Search for the cell housing the specified text and yield its [x, y] center coordinate. 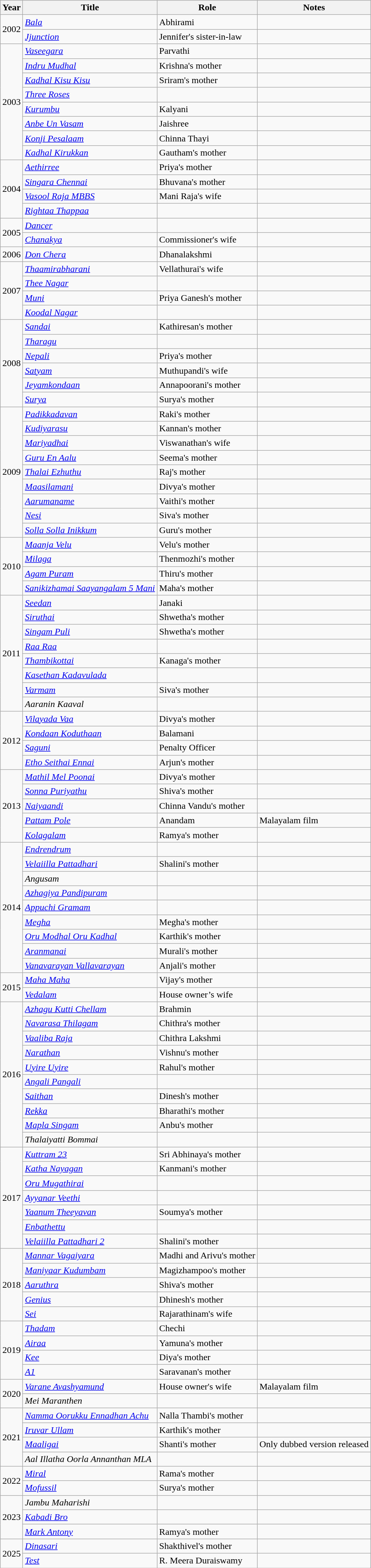
Velaiilla Pattadhari 2 [90, 1241]
2017 [11, 1198]
Bhuvana's mother [208, 182]
Rightaa Thappaa [90, 211]
Mei Maranthen [90, 1401]
Nalla Thambi's mother [208, 1415]
Shanti's mother [208, 1444]
Mariyadhai [90, 443]
Chithra's mother [208, 1023]
Maanja Velu [90, 545]
Thalaiyatti Bommai [90, 1140]
Aethirree [90, 167]
Dancer [90, 225]
Magizhampoo's mother [208, 1270]
Appuchi Gramam [90, 908]
Viswanathan's wife [208, 443]
Aal Illatha Oorla Annanthan MLA [90, 1459]
Endrendrum [90, 849]
Yamuna's mother [208, 1343]
Guru's mother [208, 530]
Rahul's mother [208, 1067]
Saguni [90, 748]
Muthupandi's wife [208, 370]
Naiyaandi [90, 806]
Saravanan's mother [208, 1372]
Enbathettu [90, 1227]
2013 [11, 806]
Sanikizhamai Saayangalam 5 Mani [90, 588]
Aaruthra [90, 1285]
Thambikottai [90, 661]
Krishna's mother [208, 66]
Aranmanai [90, 951]
2011 [11, 653]
Jeyamkondaan [90, 385]
Diya's mother [208, 1358]
Guru En Aalu [90, 458]
Maha Maha [90, 980]
Parvathi [208, 51]
Kanaga's mother [208, 661]
2023 [11, 1517]
Vishnu's mother [208, 1052]
Soumya's mother [208, 1212]
Only dubbed version released [314, 1444]
Tharagu [90, 341]
Vaaliba Raja [90, 1038]
Kannan's mother [208, 429]
Nepali [90, 356]
Dinesh's mother [208, 1096]
2002 [11, 29]
Sriram's mother [208, 80]
Varmam [90, 690]
Gautham's mother [208, 153]
2019 [11, 1350]
Rajarathinam's wife [208, 1314]
Miral [90, 1473]
Uyire Uyire [90, 1067]
Raki's mother [208, 414]
Vellathurai's wife [208, 269]
Maha's mother [208, 588]
Thalai Ezhuthu [90, 472]
Brahmin [208, 1009]
Singam Puli [90, 631]
Kee [90, 1358]
Aarumaname [90, 501]
Pattam Pole [90, 820]
Megha's mother [208, 922]
Indru Mudhal [90, 66]
2010 [11, 566]
Milaga [90, 559]
Mark Antony [90, 1531]
Bharathi's mother [208, 1111]
Mathil Mel Poonai [90, 777]
Anbu's mother [208, 1125]
Vaithi's mother [208, 501]
2015 [11, 987]
2020 [11, 1394]
Muni [90, 298]
Kuttram 23 [90, 1154]
Year [11, 8]
2022 [11, 1481]
Maaligai [90, 1444]
Velu's mother [208, 545]
Commissioner's wife [208, 240]
2016 [11, 1075]
Oru Mugathirai [90, 1183]
Kanmani's mother [208, 1169]
Sonna Puriyathu [90, 791]
Anjali's mother [208, 966]
Azhagu Kutti Chellam [90, 1009]
Chinna Thayi [208, 138]
Singara Chennai [90, 182]
Azhagiya Pandipuram [90, 893]
Sei [90, 1314]
Surya [90, 399]
Thee Nagar [90, 283]
Angusam [90, 878]
Sri Abhinaya's mother [208, 1154]
2021 [11, 1437]
Mannar Vagaiyara [90, 1256]
Notes [314, 8]
2014 [11, 908]
Thiru's mother [208, 574]
Vanavarayan Vallavarayan [90, 966]
Annapoorani's mother [208, 385]
Kondaan Koduthaan [90, 733]
Jjunction [90, 37]
2006 [11, 254]
Sandai [90, 327]
Seedan [90, 602]
2008 [11, 363]
Navarasa Thilagam [90, 1023]
Jennifer's sister-in-law [208, 37]
Abhirami [208, 22]
Vedalam [90, 994]
Vilayada Vaa [90, 719]
Padikkadavan [90, 414]
Three Roses [90, 95]
Balamani [208, 733]
Bala [90, 22]
Penalty Officer [208, 748]
Agam Puram [90, 574]
Saithan [90, 1096]
Priya Ganesh's mother [208, 298]
Aaranin Kaaval [90, 704]
Chanakya [90, 240]
Maniyaar Kudumbam [90, 1270]
Koodal Nagar [90, 312]
Vaseegara [90, 51]
Anbe Un Vasam [90, 124]
Oru Modhal Oru Kadhal [90, 937]
Megha [90, 922]
Airaa [90, 1343]
Murali's mother [208, 951]
Shakthivel's mother [208, 1546]
Thadam [90, 1328]
Siruthai [90, 617]
Mofussil [90, 1488]
Dhanalakshmi [208, 254]
2018 [11, 1285]
Mani Raja's wife [208, 196]
Jaishree [208, 124]
Kasethan Kadavulada [90, 675]
2012 [11, 741]
Chinna Vandu's mother [208, 806]
Rekka [90, 1111]
Don Chera [90, 254]
Narathan [90, 1052]
Chithra Lakshmi [208, 1038]
Kadhal Kisu Kisu [90, 80]
Arjun's mother [208, 762]
2007 [11, 291]
Chechi [208, 1328]
Solla Solla Inikkum [90, 530]
Thenmozhi's mother [208, 559]
Konji Pesalaam [90, 138]
Namma Oorukku Ennadhan Achu [90, 1415]
Dinasari [90, 1546]
2003 [11, 102]
2025 [11, 1553]
Maasilamani [90, 487]
Yaanum Theeyavan [90, 1212]
Iruvar Ullam [90, 1430]
Katha Nayagan [90, 1169]
Ayyanar Veethi [90, 1198]
Satyam [90, 370]
Nesi [90, 516]
Genius [90, 1299]
2005 [11, 233]
House owner's wife [208, 1386]
Vasool Raja MBBS [90, 196]
Jambu Maharishi [90, 1502]
Thaamirabharani [90, 269]
R. Meera Duraiswamy [208, 1560]
Title [90, 8]
Rama's mother [208, 1473]
Anandam [208, 820]
Test [90, 1560]
Raa Raa [90, 646]
Kudiyarasu [90, 429]
Janaki [208, 602]
Kurumbu [90, 109]
Kadhal Kirukkan [90, 153]
Varane Avashyamund [90, 1386]
Madhi and Arivu's mother [208, 1256]
2004 [11, 189]
Kathiresan's mother [208, 327]
Vijay's mother [208, 980]
Raj's mother [208, 472]
Role [208, 8]
Seema's mother [208, 458]
A1 [90, 1372]
Etho Seithai Ennai [90, 762]
Kolagalam [90, 835]
Kabadi Bro [90, 1517]
Dhinesh's mother [208, 1299]
Mapla Singam [90, 1125]
Velaiilla Pattadhari [90, 864]
Angali Pangali [90, 1081]
Kalyani [208, 109]
House owner’s wife [208, 994]
2009 [11, 472]
